Find where the given text appears and provide that cell's center as [X, Y] coordinate. 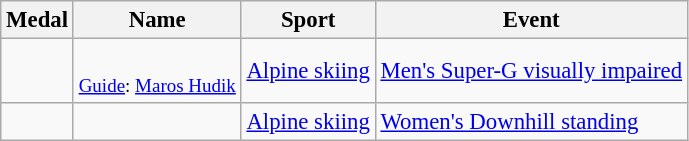
Women's Downhill standing [531, 122]
Men's Super-G visually impaired [531, 72]
Guide: Maros Hudik [157, 72]
Name [157, 20]
Event [531, 20]
Medal [38, 20]
Sport [308, 20]
